Pinpoint the cell where the given text exists, returning its (X, Y) midpoint coordinate. 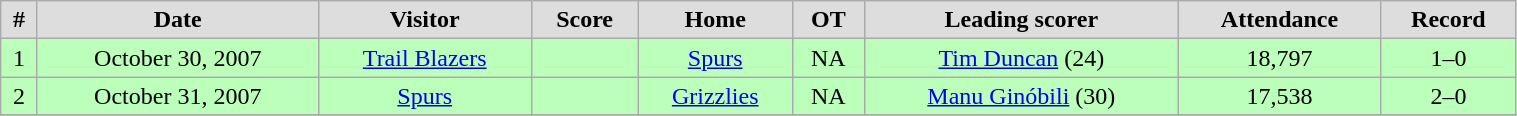
Date (178, 20)
1–0 (1448, 58)
2 (19, 96)
Grizzlies (715, 96)
Manu Ginóbili (30) (1021, 96)
# (19, 20)
2–0 (1448, 96)
OT (828, 20)
17,538 (1279, 96)
Score (584, 20)
Visitor (424, 20)
1 (19, 58)
Tim Duncan (24) (1021, 58)
Attendance (1279, 20)
18,797 (1279, 58)
Trail Blazers (424, 58)
October 30, 2007 (178, 58)
Record (1448, 20)
Home (715, 20)
Leading scorer (1021, 20)
October 31, 2007 (178, 96)
